Identify which cell holds the provided text, then report its [x, y] central coordinate. 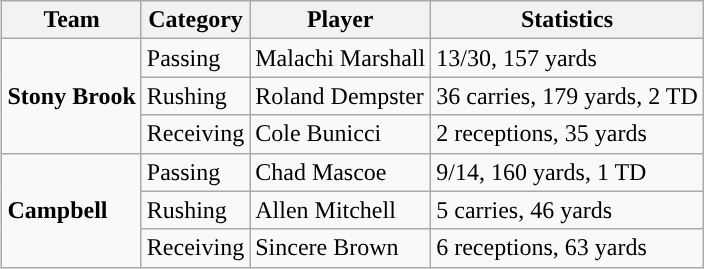
Allen Mitchell [340, 210]
Campbell [72, 210]
36 carries, 179 yards, 2 TD [568, 96]
Stony Brook [72, 96]
9/14, 160 yards, 1 TD [568, 172]
Cole Bunicci [340, 134]
5 carries, 46 yards [568, 210]
Team [72, 20]
Category [195, 20]
Statistics [568, 20]
13/30, 157 yards [568, 58]
6 receptions, 63 yards [568, 248]
Malachi Marshall [340, 58]
Player [340, 20]
Chad Mascoe [340, 172]
Sincere Brown [340, 248]
Roland Dempster [340, 96]
2 receptions, 35 yards [568, 134]
